Scan for the cell matching the given text and deliver its (X, Y) coordinate at center. 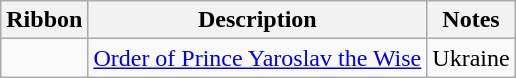
Order of Prince Yaroslav the Wise (258, 58)
Ribbon (44, 20)
Ukraine (471, 58)
Description (258, 20)
Notes (471, 20)
